Return (X, Y) of the center of cell containing provided text 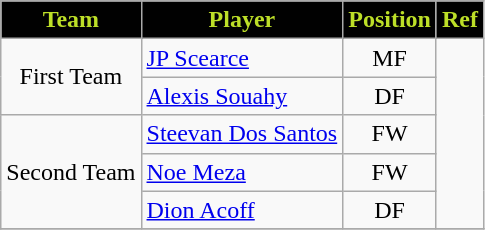
Team (71, 20)
Ref (460, 20)
Second Team (71, 172)
MF (390, 58)
Steevan Dos Santos (242, 134)
Position (390, 20)
Player (242, 20)
Noe Meza (242, 172)
Alexis Souahy (242, 96)
First Team (71, 77)
Dion Acoff (242, 210)
JP Scearce (242, 58)
